Locate the cell with the specified text and output its (x, y) center coordinate. 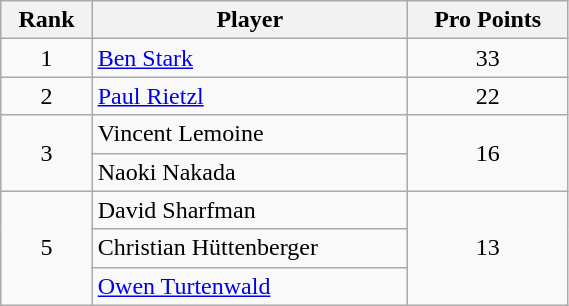
5 (46, 248)
Paul Rietzl (250, 96)
13 (488, 248)
33 (488, 58)
1 (46, 58)
Player (250, 20)
3 (46, 153)
Pro Points (488, 20)
2 (46, 96)
Rank (46, 20)
22 (488, 96)
16 (488, 153)
Vincent Lemoine (250, 134)
Naoki Nakada (250, 172)
Owen Turtenwald (250, 286)
David Sharfman (250, 210)
Christian Hüttenberger (250, 248)
Ben Stark (250, 58)
